Identify which cell holds the provided text, then report its [X, Y] central coordinate. 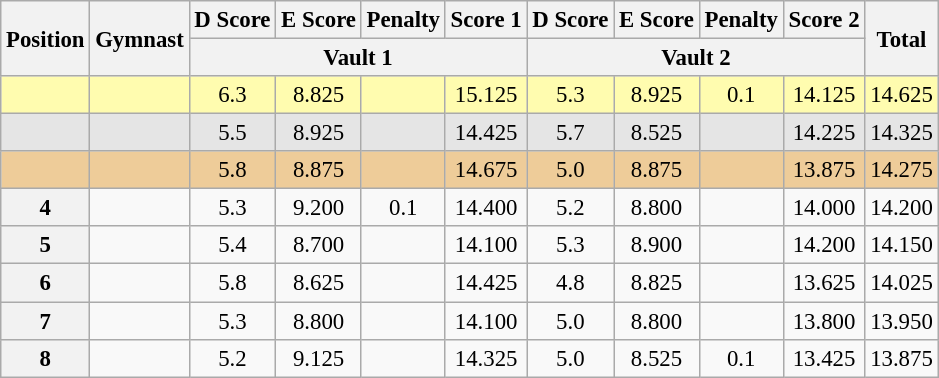
Score 2 [824, 20]
13.425 [824, 358]
13.950 [902, 321]
6.3 [232, 95]
8 [46, 358]
5.5 [232, 133]
14.125 [824, 95]
8.700 [318, 245]
6 [46, 283]
14.000 [824, 208]
Score 1 [486, 20]
8.625 [318, 283]
Vault 2 [696, 58]
15.125 [486, 95]
5.4 [232, 245]
9.125 [318, 358]
14.150 [902, 245]
5 [46, 245]
14.225 [824, 133]
Total [902, 38]
5.7 [570, 133]
14.400 [486, 208]
9.200 [318, 208]
14.625 [902, 95]
4.8 [570, 283]
14.275 [902, 170]
Gymnast [140, 38]
8.900 [656, 245]
Vault 1 [358, 58]
7 [46, 321]
Position [46, 38]
14.025 [902, 283]
4 [46, 208]
13.625 [824, 283]
14.675 [486, 170]
13.800 [824, 321]
